Return (X, Y) of the center of cell containing provided text 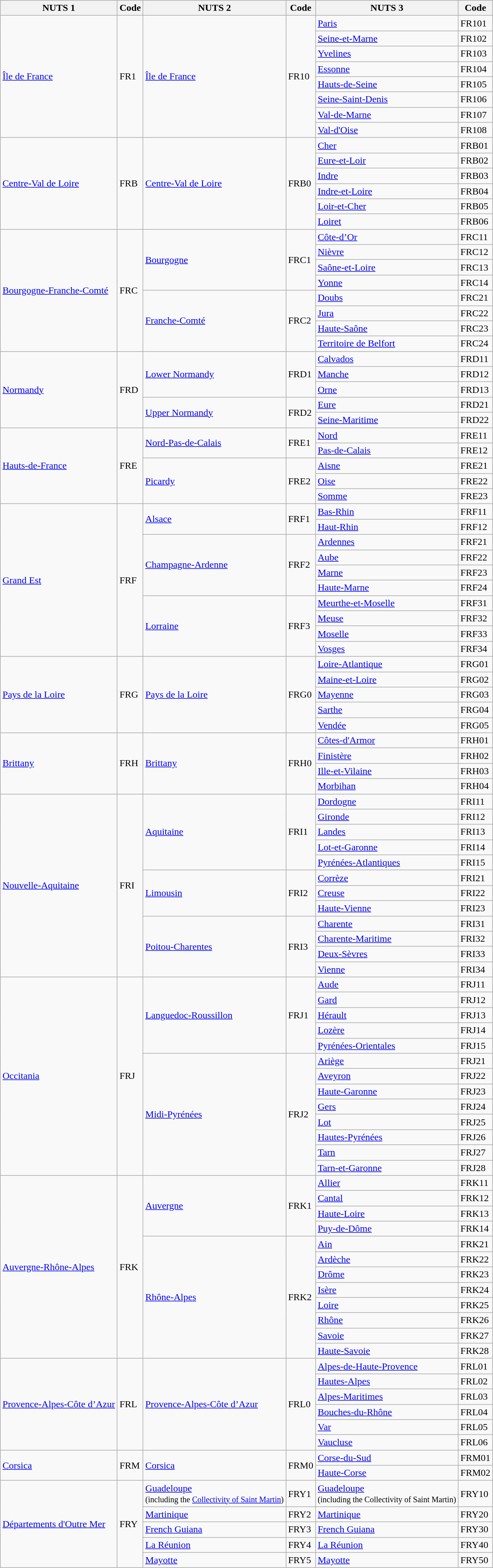
Guadeloupe (including the Collectivity of Saint Martin) (387, 1494)
FRG05 (475, 725)
Calvados (387, 359)
Gard (387, 1000)
Corse-du-Sud (387, 1458)
FRJ22 (475, 1076)
FRY4 (301, 1545)
Saône-et-Loire (387, 267)
FRJ28 (475, 1168)
FR103 (475, 54)
FRK22 (475, 1259)
FRY1 (301, 1494)
FRK2 (301, 1297)
Drôme (387, 1275)
FRY50 (475, 1560)
FRE2 (301, 481)
FRB0 (301, 183)
Manche (387, 374)
Meurthe-et-Moselle (387, 603)
Isère (387, 1290)
FRJ25 (475, 1122)
FRC2 (301, 321)
Grand Est (59, 581)
Charente-Maritime (387, 939)
Bouches-du-Rhône (387, 1412)
FRK1 (301, 1206)
FRD11 (475, 359)
FRC12 (475, 252)
Orne (387, 389)
Territoire de Belfort (387, 344)
FRE11 (475, 435)
NUTS 3 (387, 8)
Haute-Marne (387, 588)
Tarn-et-Garonne (387, 1168)
Pyrénées-Orientales (387, 1046)
FRY10 (475, 1494)
FRF1 (301, 519)
FRG02 (475, 680)
Indre (387, 176)
Ariège (387, 1061)
Pas-de-Calais (387, 451)
FRF21 (475, 542)
Indre-et-Loire (387, 191)
FRY40 (475, 1545)
FRB06 (475, 222)
Bas-Rhin (387, 512)
FRH04 (475, 786)
FRC1 (301, 260)
FRE21 (475, 466)
FR104 (475, 69)
Charente (387, 923)
Alsace (215, 519)
Haute-Corse (387, 1473)
FRG0 (301, 694)
FRC24 (475, 344)
FRF34 (475, 649)
FRD22 (475, 420)
FRF2 (301, 565)
Haute-Savoie (387, 1351)
FRB01 (475, 145)
FRJ27 (475, 1152)
FRI12 (475, 817)
Loir-et-Cher (387, 206)
Eure (387, 405)
FRL05 (475, 1427)
Paris (387, 23)
Nord-Pas-de-Calais (215, 443)
Haut-Rhin (387, 527)
FRD1 (301, 374)
FRK14 (475, 1229)
FRI33 (475, 954)
FRJ2 (301, 1114)
Gironde (387, 817)
Picardy (215, 481)
Haute-Garonne (387, 1091)
FRC11 (475, 237)
FRJ14 (475, 1030)
FRB03 (475, 176)
FRJ (130, 1076)
Aisne (387, 466)
Poitou-Charentes (215, 946)
Allier (387, 1183)
FRK23 (475, 1275)
FRI22 (475, 893)
FRE12 (475, 451)
Puy-de-Dôme (387, 1229)
Vaucluse (387, 1443)
FR102 (475, 38)
Lozère (387, 1030)
FRC23 (475, 328)
FRY30 (475, 1530)
FRI1 (301, 832)
FRL03 (475, 1396)
Auvergne-Rhône-Alpes (59, 1267)
Seine-Maritime (387, 420)
Auvergne (215, 1206)
FRF22 (475, 557)
Vendée (387, 725)
Haute-Vienne (387, 908)
FRD13 (475, 389)
Val-de-Marne (387, 115)
Midi-Pyrénées (215, 1114)
FRH01 (475, 741)
FR101 (475, 23)
FRI21 (475, 878)
FRJ26 (475, 1137)
FRG01 (475, 664)
FRH (130, 763)
FRI13 (475, 832)
FRC (130, 290)
FRH03 (475, 771)
Gers (387, 1107)
FRF12 (475, 527)
FRB05 (475, 206)
Bourgogne (215, 260)
Alpes-de-Haute-Provence (387, 1366)
FRG03 (475, 695)
FRI (130, 885)
FRF31 (475, 603)
FR107 (475, 115)
Rhône (387, 1320)
FRF33 (475, 633)
FRY3 (301, 1530)
Eure-et-Loir (387, 160)
Loiret (387, 222)
Ain (387, 1244)
Somme (387, 496)
Essonne (387, 69)
FRI31 (475, 923)
FRB04 (475, 191)
FRD2 (301, 412)
Corrèze (387, 878)
FRI3 (301, 946)
FRJ24 (475, 1107)
FRG (130, 694)
Nord (387, 435)
Bourgogne-Franche-Comté (59, 290)
FRE23 (475, 496)
FRJ23 (475, 1091)
FRY (130, 1524)
FRL01 (475, 1366)
Mayenne (387, 695)
Lower Normandy (215, 374)
FRK13 (475, 1214)
FRM02 (475, 1473)
Côte-d’Or (387, 237)
FR108 (475, 130)
FRK (130, 1267)
Seine-et-Marne (387, 38)
FRC14 (475, 283)
Maine-et-Loire (387, 680)
Pyrénées-Atlantiques (387, 862)
Côtes-d'Armor (387, 741)
Hautes-Alpes (387, 1381)
Aude (387, 985)
Rhône-Alpes (215, 1297)
Occitania (59, 1076)
Oise (387, 481)
FRL04 (475, 1412)
FRJ1 (301, 1015)
Upper Normandy (215, 412)
Lot-et-Garonne (387, 847)
Ille-et-Vilaine (387, 771)
Tarn (387, 1152)
Cher (387, 145)
FRC21 (475, 298)
Savoie (387, 1335)
FRH0 (301, 763)
Ardennes (387, 542)
Guadeloupe(including the Collectivity of Saint Martin) (215, 1494)
FRF32 (475, 618)
FRI15 (475, 862)
FRL (130, 1404)
FRL0 (301, 1404)
FRC13 (475, 267)
FRL06 (475, 1443)
FRE (130, 465)
Départements d'Outre Mer (59, 1524)
FRG04 (475, 710)
FRF24 (475, 588)
NUTS 1 (59, 8)
FRB (130, 183)
Doubs (387, 298)
Haute-Saône (387, 328)
FRE1 (301, 443)
FRI23 (475, 908)
FRK21 (475, 1244)
Yonne (387, 283)
FRL02 (475, 1381)
Finistère (387, 756)
FRF11 (475, 512)
FRK26 (475, 1320)
Hauts-de-France (59, 465)
FRJ13 (475, 1015)
Cantal (387, 1198)
FRK27 (475, 1335)
Marne (387, 573)
FRJ15 (475, 1046)
Vienne (387, 969)
Nièvre (387, 252)
FRM0 (301, 1465)
Languedoc-Roussillon (215, 1015)
Limousin (215, 893)
Dordogne (387, 801)
FRF (130, 581)
Lorraine (215, 626)
FRD12 (475, 374)
Aquitaine (215, 832)
FRY2 (301, 1514)
FRB02 (475, 160)
FR105 (475, 84)
Landes (387, 832)
FRJ11 (475, 985)
Val-d'Oise (387, 130)
FRE22 (475, 481)
FRI32 (475, 939)
Jura (387, 313)
FRK24 (475, 1290)
FRC22 (475, 313)
Moselle (387, 633)
FRY20 (475, 1514)
Hauts-de-Seine (387, 84)
FRJ21 (475, 1061)
Lot (387, 1122)
FRK25 (475, 1305)
Ardèche (387, 1259)
Aube (387, 557)
FRI14 (475, 847)
Aveyron (387, 1076)
FRI2 (301, 893)
FRK12 (475, 1198)
Sarthe (387, 710)
Hérault (387, 1015)
Yvelines (387, 54)
Hautes-Pyrénées (387, 1137)
FRK11 (475, 1183)
Var (387, 1427)
FRF23 (475, 573)
FRI34 (475, 969)
FR1 (130, 77)
Seine-Saint-Denis (387, 99)
FRK28 (475, 1351)
Loire-Atlantique (387, 664)
Creuse (387, 893)
Champagne-Ardenne (215, 565)
Deux-Sèvres (387, 954)
FRY5 (301, 1560)
Haute-Loire (387, 1214)
FRF3 (301, 626)
FRJ12 (475, 1000)
FRM (130, 1465)
FRD21 (475, 405)
FRI11 (475, 801)
Loire (387, 1305)
FR10 (301, 77)
NUTS 2 (215, 8)
Normandy (59, 389)
FRH02 (475, 756)
FRM01 (475, 1458)
Franche-Comté (215, 321)
Nouvelle-Aquitaine (59, 885)
Meuse (387, 618)
Vosges (387, 649)
Morbihan (387, 786)
FRD (130, 389)
FR106 (475, 99)
Alpes-Maritimes (387, 1396)
